Return [X, Y] of the center of cell containing provided text 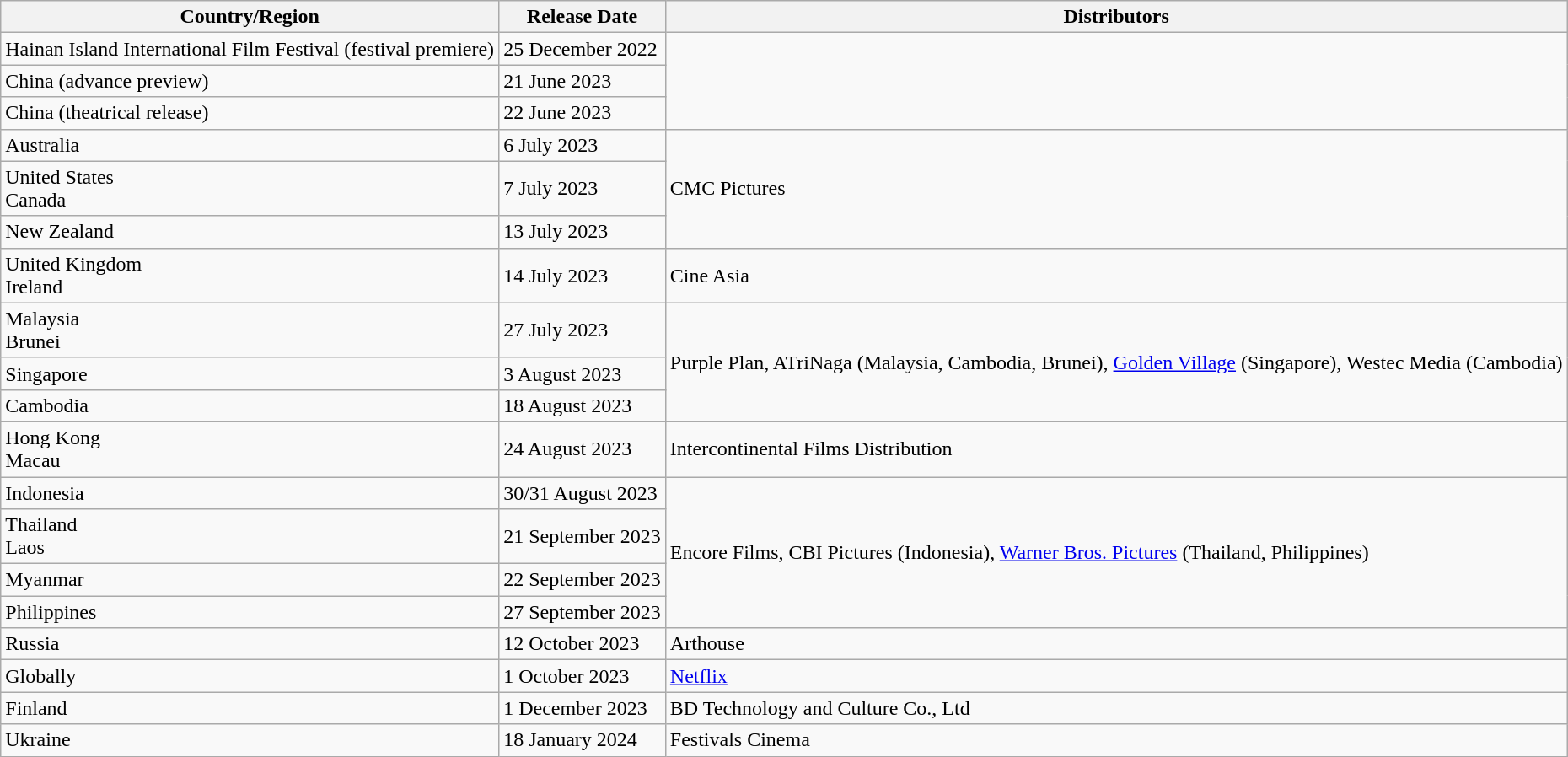
Cambodia [250, 405]
ThailandLaos [250, 536]
CMC Pictures [1116, 189]
Russia [250, 644]
22 June 2023 [583, 113]
6 July 2023 [583, 145]
Philippines [250, 612]
Arthouse [1116, 644]
Singapore [250, 373]
25 December 2022 [583, 49]
Myanmar [250, 580]
China (theatrical release) [250, 113]
12 October 2023 [583, 644]
Purple Plan, ATriNaga (Malaysia, Cambodia, Brunei), Golden Village (Singapore), Westec Media (Cambodia) [1116, 362]
Netflix [1116, 676]
1 October 2023 [583, 676]
Country/Region [250, 17]
Ukraine [250, 740]
MalaysiaBrunei [250, 330]
Cine Asia [1116, 275]
Globally [250, 676]
18 August 2023 [583, 405]
Distributors [1116, 17]
Finland [250, 708]
Festivals Cinema [1116, 740]
18 January 2024 [583, 740]
13 July 2023 [583, 232]
27 July 2023 [583, 330]
30/31 August 2023 [583, 493]
Hainan Island International Film Festival (festival premiere) [250, 49]
United StatesCanada [250, 189]
New Zealand [250, 232]
Australia [250, 145]
1 December 2023 [583, 708]
21 June 2023 [583, 81]
22 September 2023 [583, 580]
BD Technology and Culture Co., Ltd [1116, 708]
7 July 2023 [583, 189]
24 August 2023 [583, 448]
United KingdomIreland [250, 275]
Hong KongMacau [250, 448]
21 September 2023 [583, 536]
Intercontinental Films Distribution [1116, 448]
27 September 2023 [583, 612]
3 August 2023 [583, 373]
14 July 2023 [583, 275]
Encore Films, CBI Pictures (Indonesia), Warner Bros. Pictures (Thailand, Philippines) [1116, 553]
China (advance preview) [250, 81]
Indonesia [250, 493]
Release Date [583, 17]
